Output the (X, Y) coordinate of the center of the cell containing the given text.  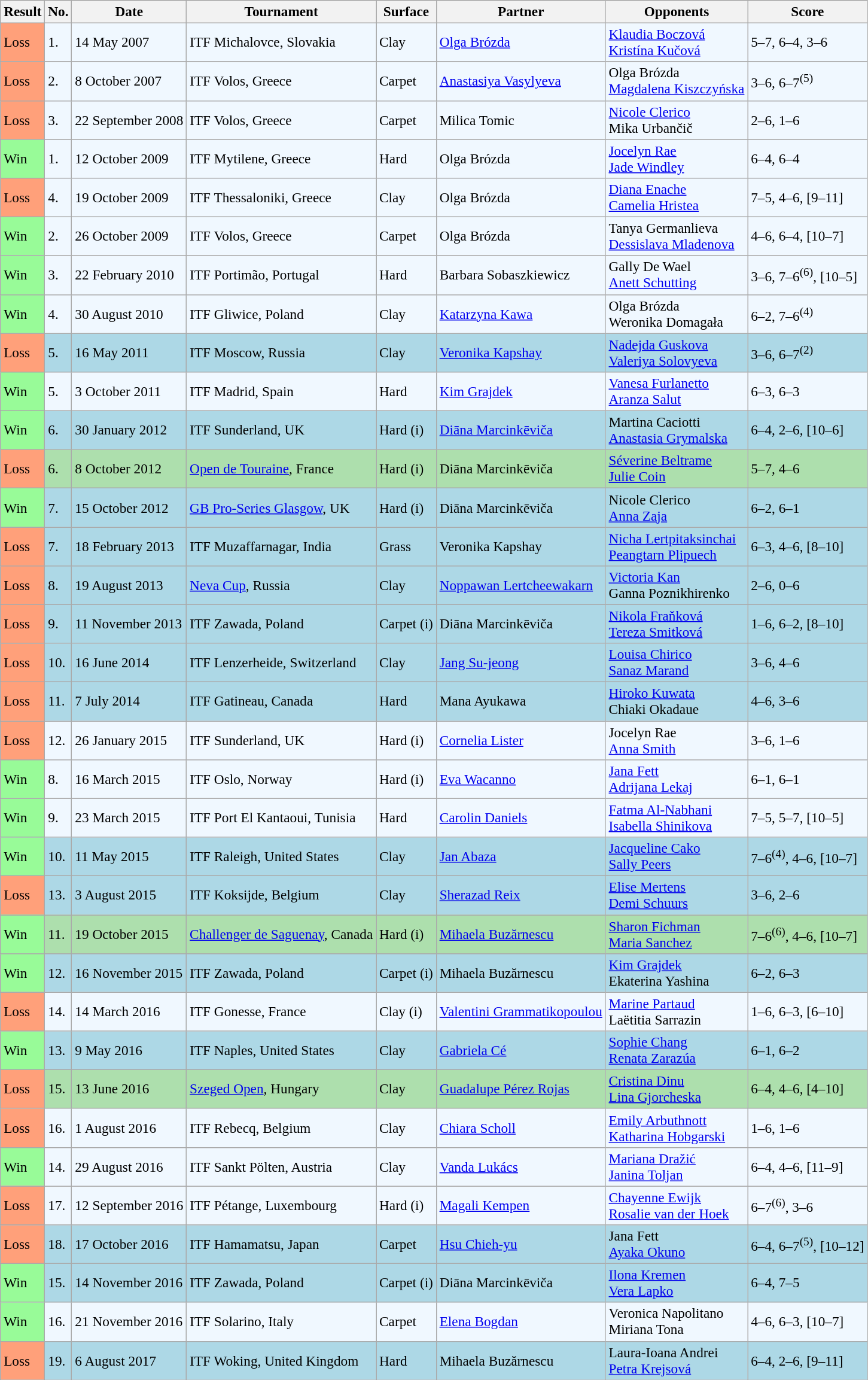
6–2, 6–3 (808, 973)
Carolin Daniels (520, 817)
5–7, 6–4, 3–6 (808, 42)
3–6, 1–6 (808, 740)
Cornelia Lister (520, 740)
7–5, 4–6, [9–11] (808, 197)
Szeged Open, Hungary (281, 1089)
26 January 2015 (129, 740)
ITF Thessaloniki, Greece (281, 197)
6–4, 7–5 (808, 1283)
Kim Grajdek (520, 391)
ITF Portimão, Portugal (281, 275)
7–5, 5–7, [10–5] (808, 817)
30 January 2012 (129, 430)
16 November 2015 (129, 973)
Nikola Fraňková Tereza Smitková (677, 624)
18. (59, 1244)
Ilona Kremen Vera Lapko (677, 1283)
4–6, 3–6 (808, 701)
ITF Madrid, Spain (281, 391)
5–7, 4–6 (808, 469)
15 October 2012 (129, 507)
Noppawan Lertcheewakarn (520, 585)
Chayenne Ewijk Rosalie van der Hoek (677, 1205)
3–6, 6–7(2) (808, 352)
Vanda Lukács (520, 1167)
Hiroko Kuwata Chiaki Okadaue (677, 701)
Gally De Wael Anett Schutting (677, 275)
Partner (520, 11)
1 August 2016 (129, 1127)
Veronica Napolitano Miriana Tona (677, 1321)
ITF Woking, United Kingdom (281, 1361)
Mana Ayukawa (520, 701)
ITF Mytilene, Greece (281, 158)
22 February 2010 (129, 275)
Diana Enache Camelia Hristea (677, 197)
26 October 2009 (129, 236)
11 November 2013 (129, 624)
6–1, 6–2 (808, 1050)
3–6, 4–6 (808, 663)
16 May 2011 (129, 352)
6–4, 2–6, [10–6] (808, 430)
Opponents (677, 11)
Magali Kempen (520, 1205)
Vanesa Furlanetto Aranza Salut (677, 391)
6–4, 4–6, [4–10] (808, 1089)
Marine Partaud Laëtitia Sarrazin (677, 1011)
19 August 2013 (129, 585)
13 June 2016 (129, 1089)
16 June 2014 (129, 663)
Open de Touraine, France (281, 469)
ITF Raleigh, United States (281, 856)
3 August 2015 (129, 895)
2–6, 1–6 (808, 120)
ITF Solarino, Italy (281, 1321)
Louisa Chirico Sanaz Marand (677, 663)
8 October 2012 (129, 469)
ITF Muzaffarnagar, India (281, 546)
ITF Gliwice, Poland (281, 314)
17. (59, 1205)
Katarzyna Kawa (520, 314)
7–6(4), 4–6, [10–7] (808, 856)
30 August 2010 (129, 314)
3–6, 2–6 (808, 895)
No. (59, 11)
3 October 2011 (129, 391)
6–3, 4–6, [8–10] (808, 546)
Sharon Fichman Maria Sanchez (677, 934)
Valentini Grammatikopoulou (520, 1011)
7 July 2014 (129, 701)
Nicole Clerico Anna Zaja (677, 507)
Eva Wacanno (520, 779)
22 September 2008 (129, 120)
ITF Oslo, Norway (281, 779)
Barbara Sobaszkiewicz (520, 275)
1–6, 6–2, [8–10] (808, 624)
Séverine Beltrame Julie Coin (677, 469)
Laura-Ioana Andrei Petra Krejsová (677, 1361)
23 March 2015 (129, 817)
Olga Brózda Magdalena Kiszczyńska (677, 81)
8 October 2007 (129, 81)
12 September 2016 (129, 1205)
Jocelyn Rae Jade Windley (677, 158)
Jan Abaza (520, 856)
6–1, 6–1 (808, 779)
ITF Gatineau, Canada (281, 701)
1–6, 1–6 (808, 1127)
2–6, 0–6 (808, 585)
Nicha Lertpitaksinchai Peangtarn Plipuech (677, 546)
9 May 2016 (129, 1050)
Cristina Dinu Lina Gjorcheska (677, 1089)
Olga Brózda Weronika Domagała (677, 314)
6–4, 6–7(5), [10–12] (808, 1244)
17 October 2016 (129, 1244)
Surface (407, 11)
3–6, 6–7(5) (808, 81)
Emily Arbuthnott Katharina Hobgarski (677, 1127)
Milica Tomic (520, 120)
Jana Fett Ayaka Okuno (677, 1244)
Martina Caciotti Anastasia Grymalska (677, 430)
Fatma Al-Nabhani Isabella Shinikova (677, 817)
Result (23, 11)
Neva Cup, Russia (281, 585)
Gabriela Cé (520, 1050)
4–6, 6–3, [10–7] (808, 1321)
Score (808, 11)
Clay (i) (407, 1011)
Jana Fett Adrijana Lekaj (677, 779)
18 February 2013 (129, 546)
Chiara Scholl (520, 1127)
6–4, 2–6, [9–11] (808, 1361)
Nadejda Guskova Valeriya Solovyeva (677, 352)
ITF Pétange, Luxembourg (281, 1205)
19 October 2009 (129, 197)
Anastasiya Vasylyeva (520, 81)
Mariana Dražić Janina Toljan (677, 1167)
ITF Lenzerheide, Switzerland (281, 663)
Guadalupe Pérez Rojas (520, 1089)
GB Pro-Series Glasgow, UK (281, 507)
ITF Hamamatsu, Japan (281, 1244)
ITF Sankt Pölten, Austria (281, 1167)
19 October 2015 (129, 934)
4–6, 6–4, [10–7] (808, 236)
Elise Mertens Demi Schuurs (677, 895)
3–6, 7–6(6), [10–5] (808, 275)
Jocelyn Rae Anna Smith (677, 740)
14 May 2007 (129, 42)
12 October 2009 (129, 158)
6–4, 4–6, [11–9] (808, 1167)
11 May 2015 (129, 856)
ITF Gonesse, France (281, 1011)
Elena Bogdan (520, 1321)
Grass (407, 546)
ITF Moscow, Russia (281, 352)
ITF Rebecq, Belgium (281, 1127)
19. (59, 1361)
14 November 2016 (129, 1283)
7–6(6), 4–6, [10–7] (808, 934)
6 August 2017 (129, 1361)
Jacqueline Cako Sally Peers (677, 856)
Sophie Chang Renata Zarazúa (677, 1050)
Victoria Kan Ganna Poznikhirenko (677, 585)
6–7(6), 3–6 (808, 1205)
6–2, 6–1 (808, 507)
Tournament (281, 11)
Challenger de Saguenay, Canada (281, 934)
6–3, 6–3 (808, 391)
29 August 2016 (129, 1167)
6–2, 7–6(4) (808, 314)
6–4, 6–4 (808, 158)
Date (129, 11)
ITF Koksijde, Belgium (281, 895)
21 November 2016 (129, 1321)
Kim Grajdek Ekaterina Yashina (677, 973)
ITF Michalovce, Slovakia (281, 42)
Klaudia Boczová Kristína Kučová (677, 42)
Hsu Chieh-yu (520, 1244)
14 March 2016 (129, 1011)
Tanya Germanlieva Dessislava Mladenova (677, 236)
Nicole Clerico Mika Urbančič (677, 120)
ITF Naples, United States (281, 1050)
Jang Su-jeong (520, 663)
ITF Port El Kantaoui, Tunisia (281, 817)
16 March 2015 (129, 779)
Sherazad Reix (520, 895)
1–6, 6–3, [6–10] (808, 1011)
